Scan for the cell matching the given text and deliver its [x, y] coordinate at center. 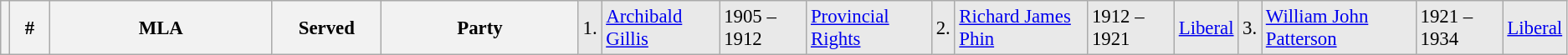
Provincial Rights [869, 28]
1905 – 1912 [763, 28]
Archibald Gillis [661, 28]
William John Patterson [1339, 28]
Party [480, 28]
3. [1250, 28]
Served [326, 28]
# [29, 28]
Richard James Phin [1021, 28]
1921 – 1934 [1459, 28]
MLA [161, 28]
1912 – 1921 [1131, 28]
1. [590, 28]
2. [943, 28]
